Detect which cell encompasses the target text, then output its (x, y) center coordinate. 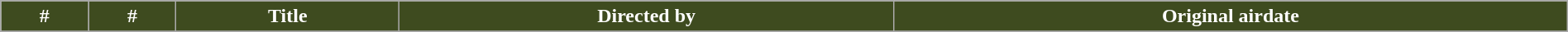
Directed by (647, 16)
Original airdate (1231, 16)
Title (288, 16)
